Determine the (X, Y) coordinate at the center of the cell enclosing the given text.  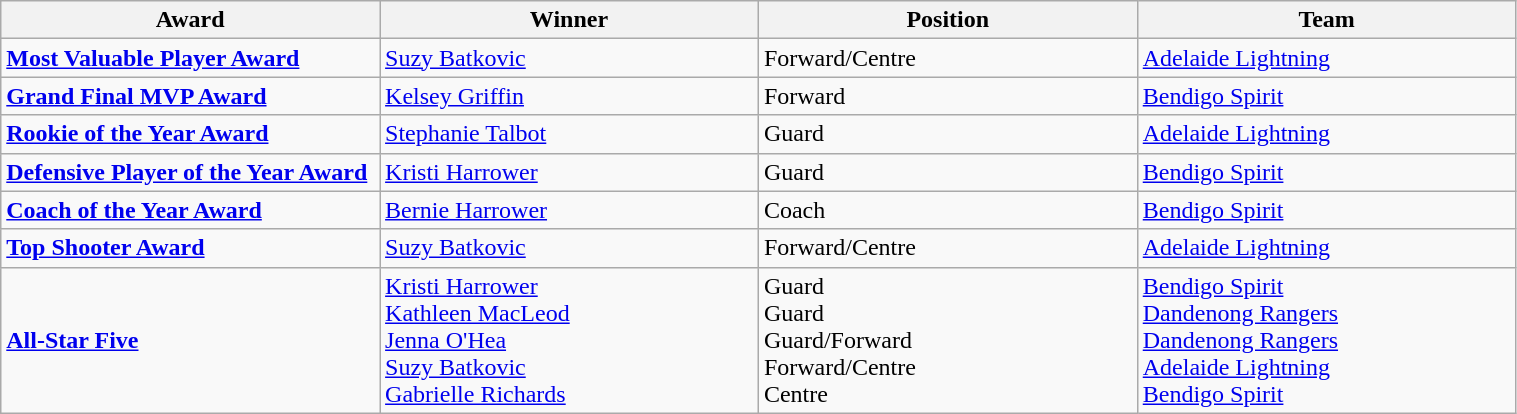
Team (1326, 20)
Stephanie Talbot (570, 134)
Position (948, 20)
Winner (570, 20)
Coach of the Year Award (190, 210)
Kelsey Griffin (570, 96)
Grand Final MVP Award (190, 96)
Kristi Harrower (570, 172)
Bernie Harrower (570, 210)
Bendigo Spirit Dandenong Rangers Dandenong Rangers Adelaide Lightning Bendigo Spirit (1326, 340)
Top Shooter Award (190, 248)
Guard Guard Guard/Forward Forward/Centre Centre (948, 340)
Coach (948, 210)
Award (190, 20)
Rookie of the Year Award (190, 134)
All-Star Five (190, 340)
Kristi Harrower Kathleen MacLeod Jenna O'Hea Suzy Batkovic Gabrielle Richards (570, 340)
Forward (948, 96)
Most Valuable Player Award (190, 58)
Defensive Player of the Year Award (190, 172)
